Search for the cell housing the specified text and yield its [X, Y] center coordinate. 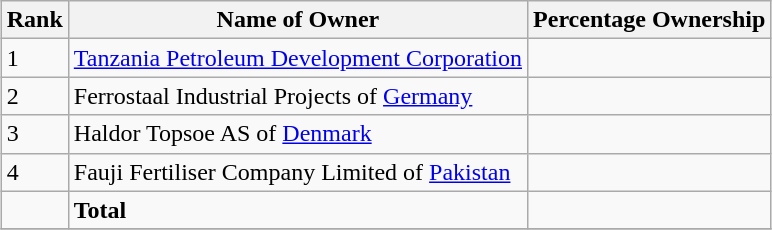
1 [34, 58]
Name of Owner [298, 20]
4 [34, 172]
Percentage Ownership [650, 20]
Rank [34, 20]
Fauji Fertiliser Company Limited of Pakistan [298, 172]
Total [298, 210]
Tanzania Petroleum Development Corporation [298, 58]
3 [34, 134]
Ferrostaal Industrial Projects of Germany [298, 96]
Haldor Topsoe AS of Denmark [298, 134]
2 [34, 96]
